Provide the (X, Y) coordinate of the cell's center where the given text is located.  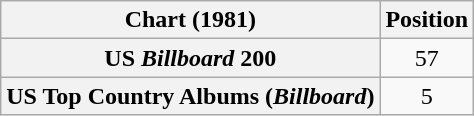
57 (427, 58)
US Billboard 200 (190, 58)
5 (427, 96)
Chart (1981) (190, 20)
US Top Country Albums (Billboard) (190, 96)
Position (427, 20)
